Capture the cell that displays the provided text and extract its [X, Y] central coordinate. 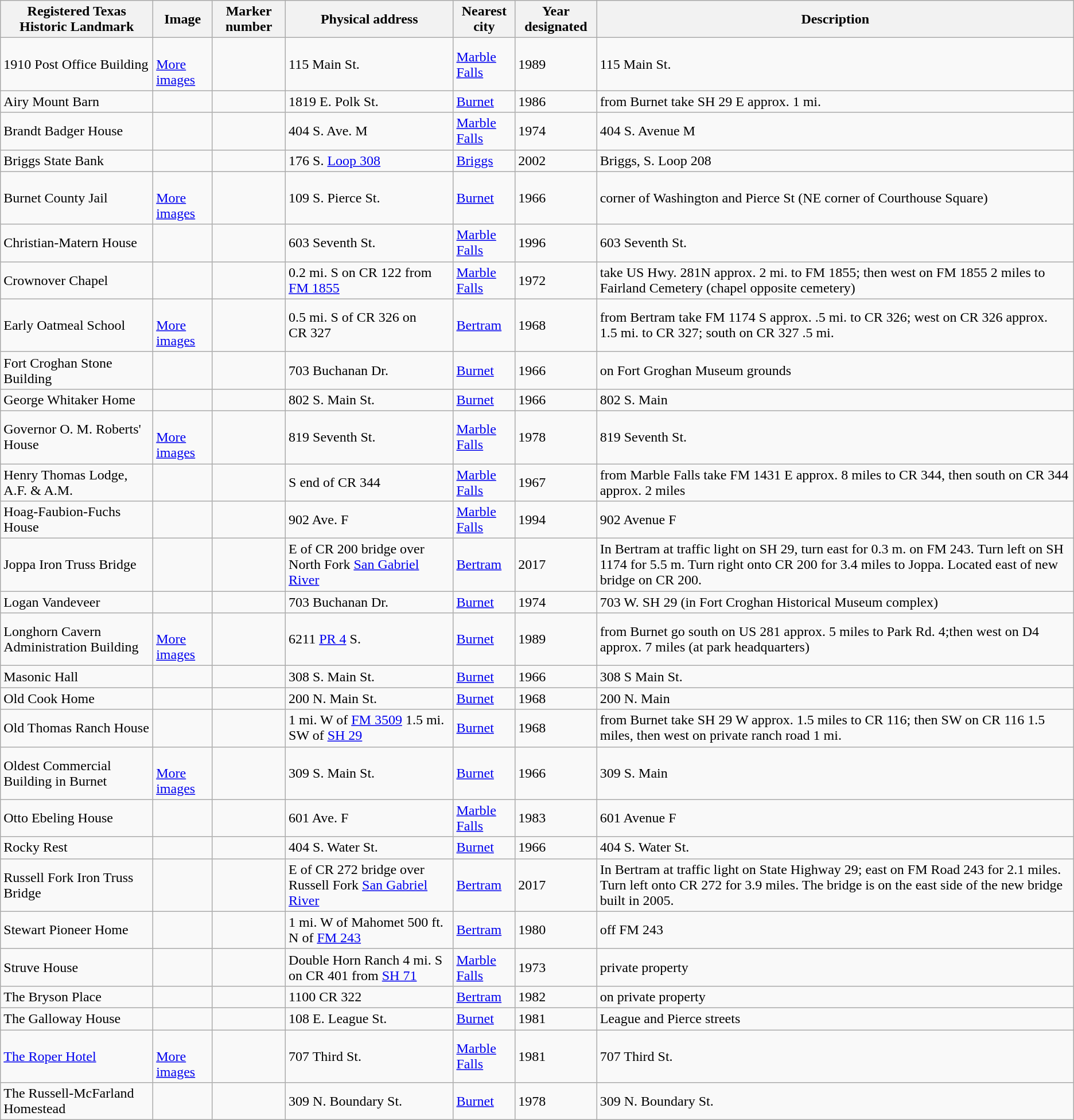
from Marble Falls take FM 1431 E approx. 8 miles to CR 344, then south on CR 344 approx. 2 miles [835, 482]
from Burnet go south on US 281 approx. 5 miles to Park Rd. 4;then west on D4 approx. 7 miles (at park headquarters) [835, 639]
Oldest Commercial Building in Burnet [77, 773]
Longhorn Cavern Administration Building [77, 639]
Briggs State Bank [77, 161]
Crownover Chapel [77, 280]
Masonic Hall [77, 677]
601 Avenue F [835, 818]
Governor O. M. Roberts' House [77, 437]
Brandt Badger House [77, 131]
1967 [557, 482]
1910 Post Office Building [77, 64]
309 S. Main St. [369, 773]
The Bryson Place [77, 997]
176 S. Loop 308 [369, 161]
Old Cook Home [77, 698]
1 mi. W of FM 3509 1.5 mi. SW of SH 29 [369, 728]
Registered Texas Historic Landmark [77, 19]
Russell Fork Iron Truss Bridge [77, 885]
1982 [557, 997]
Physical address [369, 19]
Joppa Iron Truss Bridge [77, 565]
404 S. Ave. M [369, 131]
308 S. Main St. [369, 677]
109 S. Pierce St. [369, 198]
E of CR 272 bridge over Russell Fork San Gabriel River [369, 885]
802 S. Main [835, 400]
E of CR 200 bridge over North Fork San Gabriel River [369, 565]
703 W. SH 29 (in Fort Croghan Historical Museum complex) [835, 602]
Nearest city [484, 19]
corner of Washington and Pierce St (NE corner of Courthouse Square) [835, 198]
0.5 mi. S of CR 326 on CR 327 [369, 325]
Description [835, 19]
Briggs, S. Loop 208 [835, 161]
Double Horn Ranch 4 mi. S on CR 401 from SH 71 [369, 967]
6211 PR 4 S. [369, 639]
Stewart Pioneer Home [77, 930]
The Galloway House [77, 1018]
601 Ave. F [369, 818]
1986 [557, 102]
902 Ave. F [369, 520]
Airy Mount Barn [77, 102]
309 S. Main [835, 773]
Hoag-Faubion-Fuchs House [77, 520]
Rocky Rest [77, 848]
Year designated [557, 19]
200 N. Main [835, 698]
Henry Thomas Lodge, A.F. & A.M. [77, 482]
Old Thomas Ranch House [77, 728]
1996 [557, 243]
from Bertram take FM 1174 S approx. .5 mi. to CR 326; west on CR 326 approx. 1.5 mi. to CR 327; south on CR 327 .5 mi. [835, 325]
0.2 mi. S on CR 122 from FM 1855 [369, 280]
902 Avenue F [835, 520]
Otto Ebeling House [77, 818]
on private property [835, 997]
private property [835, 967]
404 S. Avenue M [835, 131]
on Fort Groghan Museum grounds [835, 370]
Logan Vandeveer [77, 602]
from Burnet take SH 29 W approx. 1.5 miles to CR 116; then SW on CR 116 1.5 miles, then west on private ranch road 1 mi. [835, 728]
The Russell-McFarland Homestead [77, 1101]
308 S Main St. [835, 677]
League and Pierce streets [835, 1018]
Struve House [77, 967]
200 N. Main St. [369, 698]
1980 [557, 930]
from Burnet take SH 29 E approx. 1 mi. [835, 102]
Burnet County Jail [77, 198]
off FM 243 [835, 930]
1994 [557, 520]
1100 CR 322 [369, 997]
take US Hwy. 281N approx. 2 mi. to FM 1855; then west on FM 1855 2 miles to Fairland Cemetery (chapel opposite cemetery) [835, 280]
2002 [557, 161]
1972 [557, 280]
1819 E. Polk St. [369, 102]
S end of CR 344 [369, 482]
Christian-Matern House [77, 243]
Early Oatmeal School [77, 325]
802 S. Main St. [369, 400]
Image [182, 19]
1973 [557, 967]
Marker number [249, 19]
1 mi. W of Mahomet 500 ft. N of FM 243 [369, 930]
Fort Croghan Stone Building [77, 370]
1983 [557, 818]
The Roper Hotel [77, 1056]
Briggs [484, 161]
108 E. League St. [369, 1018]
George Whitaker Home [77, 400]
